Identify which cell holds the provided text, then report its [x, y] central coordinate. 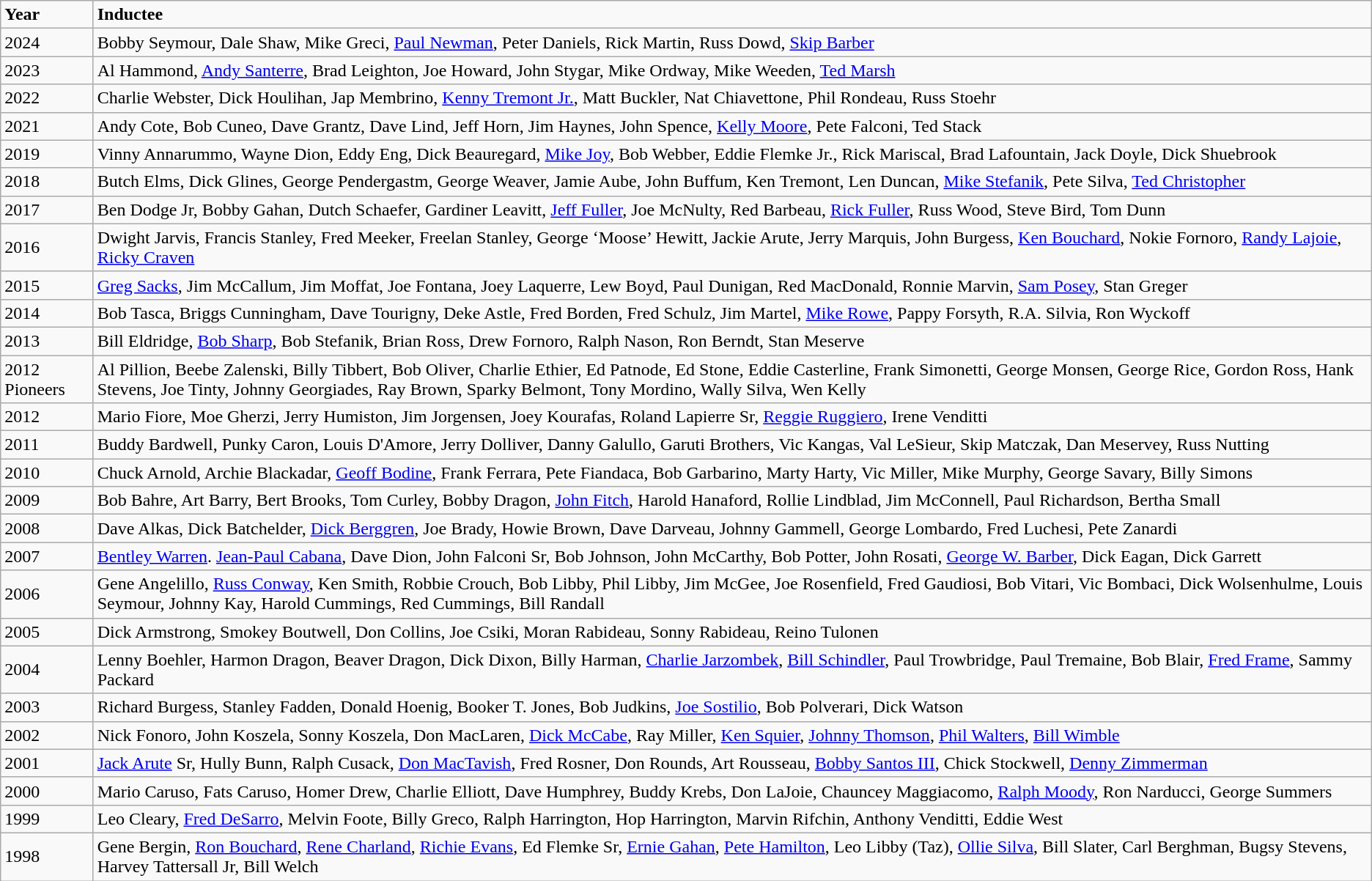
1998 [47, 856]
2007 [47, 556]
Andy Cote, Bob Cuneo, Dave Grantz, Dave Lind, Jeff Horn, Jim Haynes, John Spence, Kelly Moore, Pete Falconi, Ted Stack [732, 126]
Year [47, 15]
2012 [47, 417]
Dick Armstrong, Smokey Boutwell, Don Collins, Joe Csiki, Moran Rabideau, Sonny Rabideau, Reino Tulonen [732, 632]
Jack Arute Sr, Hully Bunn, Ralph Cusack, Don MacTavish, Fred Rosner, Don Rounds, Art Rousseau, Bobby Santos III, Chick Stockwell, Denny Zimmerman [732, 763]
Greg Sacks, Jim McCallum, Jim Moffat, Joe Fontana, Joey Laquerre, Lew Boyd, Paul Dunigan, Red MacDonald, Ronnie Marvin, Sam Posey, Stan Greger [732, 285]
2023 [47, 70]
2016 [47, 248]
Dave Alkas, Dick Batchelder, Dick Berggren, Joe Brady, Howie Brown, Dave Darveau, Johnny Gammell, George Lombardo, Fred Luchesi, Pete Zanardi [732, 528]
2009 [47, 501]
2005 [47, 632]
2015 [47, 285]
Nick Fonoro, John Koszela, Sonny Koszela, Don MacLaren, Dick McCabe, Ray Miller, Ken Squier, Johnny Thomson, Phil Walters, Bill Wimble [732, 735]
Mario Fiore, Moe Gherzi, Jerry Humiston, Jim Jorgensen, Joey Kourafas, Roland Lapierre Sr, Reggie Ruggiero, Irene Venditti [732, 417]
2001 [47, 763]
2002 [47, 735]
Ben Dodge Jr, Bobby Gahan, Dutch Schaefer, Gardiner Leavitt, Jeff Fuller, Joe McNulty, Red Barbeau, Rick Fuller, Russ Wood, Steve Bird, Tom Dunn [732, 210]
2014 [47, 313]
Al Hammond, Andy Santerre, Brad Leighton, Joe Howard, John Stygar, Mike Ordway, Mike Weeden, Ted Marsh [732, 70]
Charlie Webster, Dick Houlihan, Jap Membrino, Kenny Tremont Jr., Matt Buckler, Nat Chiavettone, Phil Rondeau, Russ Stoehr [732, 98]
Richard Burgess, Stanley Fadden, Donald Hoenig, Booker T. Jones, Bob Judkins, Joe Sostilio, Bob Polverari, Dick Watson [732, 707]
2024 [47, 43]
2011 [47, 445]
2013 [47, 341]
2004 [47, 670]
2000 [47, 791]
2017 [47, 210]
2012 Pioneers [47, 378]
2008 [47, 528]
2010 [47, 473]
2022 [47, 98]
Bob Tasca, Briggs Cunningham, Dave Tourigny, Deke Astle, Fred Borden, Fred Schulz, Jim Martel, Mike Rowe, Pappy Forsyth, R.A. Silvia, Ron Wyckoff [732, 313]
Inductee [732, 15]
2019 [47, 154]
2006 [47, 594]
Bobby Seymour, Dale Shaw, Mike Greci, Paul Newman, Peter Daniels, Rick Martin, Russ Dowd, Skip Barber [732, 43]
2021 [47, 126]
Bill Eldridge, Bob Sharp, Bob Stefanik, Brian Ross, Drew Fornoro, Ralph Nason, Ron Berndt, Stan Meserve [732, 341]
Leo Cleary, Fred DeSarro, Melvin Foote, Billy Greco, Ralph Harrington, Hop Harrington, Marvin Rifchin, Anthony Venditti, Eddie West [732, 819]
2018 [47, 182]
2003 [47, 707]
1999 [47, 819]
